Pinpoint the cell where the given text exists, returning its [X, Y] midpoint coordinate. 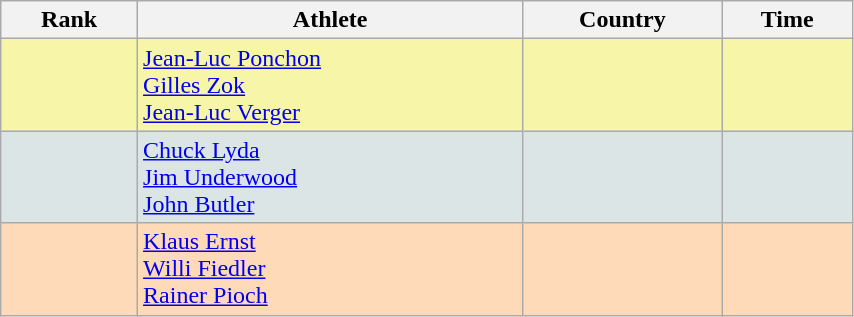
Country [622, 20]
Klaus ErnstWilli FiedlerRainer Pioch [330, 269]
Jean-Luc PonchonGilles ZokJean-Luc Verger [330, 85]
Athlete [330, 20]
Chuck LydaJim UnderwoodJohn Butler [330, 177]
Time [787, 20]
Rank [70, 20]
